Scan for the cell matching the given text and deliver its (x, y) coordinate at center. 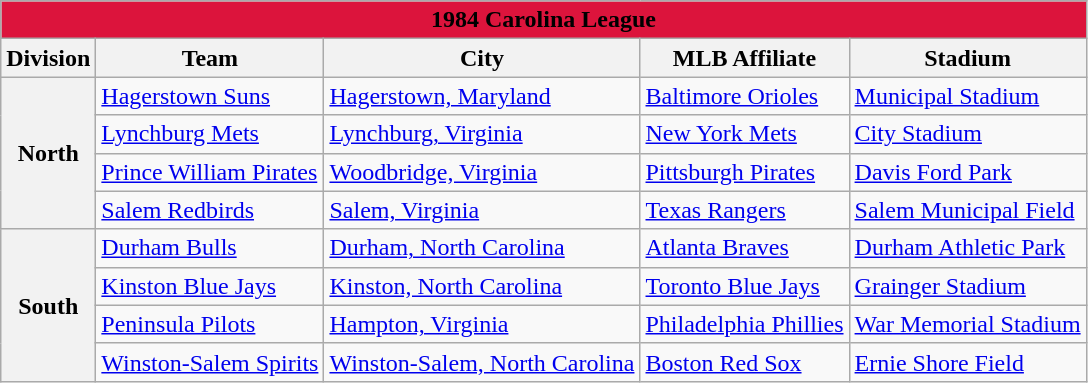
City (482, 58)
Ernie Shore Field (968, 362)
Winston-Salem Spirits (210, 362)
Grainger Stadium (968, 286)
Durham, North Carolina (482, 248)
Hampton, Virginia (482, 324)
Toronto Blue Jays (744, 286)
Philadelphia Phillies (744, 324)
Baltimore Orioles (744, 96)
Salem, Virginia (482, 210)
Hagerstown, Maryland (482, 96)
Durham Bulls (210, 248)
Peninsula Pilots (210, 324)
Lynchburg Mets (210, 134)
South (48, 305)
Salem Municipal Field (968, 210)
Lynchburg, Virginia (482, 134)
New York Mets (744, 134)
Hagerstown Suns (210, 96)
Davis Ford Park (968, 172)
Division (48, 58)
Boston Red Sox (744, 362)
Salem Redbirds (210, 210)
Prince William Pirates (210, 172)
1984 Carolina League (544, 20)
Stadium (968, 58)
Atlanta Braves (744, 248)
Pittsburgh Pirates (744, 172)
City Stadium (968, 134)
Durham Athletic Park (968, 248)
War Memorial Stadium (968, 324)
North (48, 153)
Kinston Blue Jays (210, 286)
Team (210, 58)
Texas Rangers (744, 210)
Kinston, North Carolina (482, 286)
Woodbridge, Virginia (482, 172)
Winston-Salem, North Carolina (482, 362)
MLB Affiliate (744, 58)
Municipal Stadium (968, 96)
